Return the [x, y] coordinate for the center point of the cell that contains the specified text.  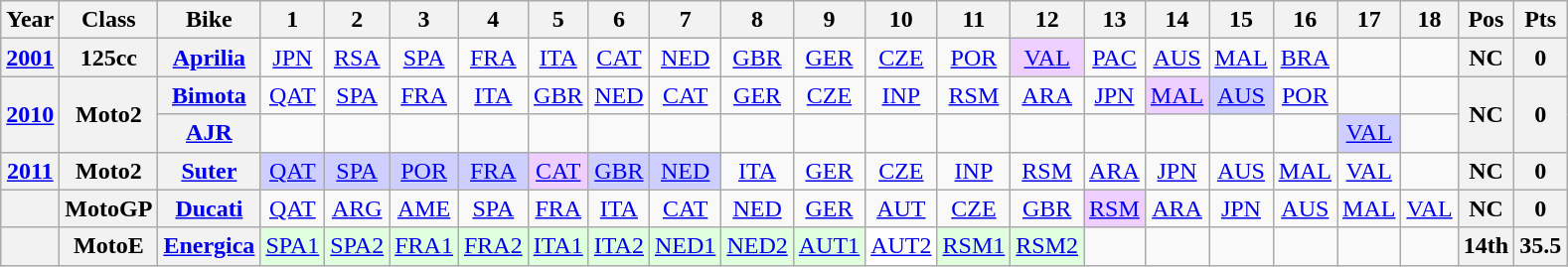
Ducati [209, 208]
AME [424, 208]
11 [974, 20]
12 [1047, 20]
10 [901, 20]
2001 [30, 58]
Aprilia [209, 58]
SPA2 [358, 246]
13 [1115, 20]
Pts [1540, 20]
6 [618, 20]
16 [1305, 20]
MotoE [109, 246]
15 [1241, 20]
BRA [1305, 58]
RSA [358, 58]
RSM2 [1047, 246]
1 [292, 20]
PAC [1115, 58]
9 [829, 20]
SPA1 [292, 246]
7 [685, 20]
2 [358, 20]
AJR [209, 133]
2010 [30, 114]
ARG [358, 208]
Bike [209, 20]
AUT2 [901, 246]
AUT [901, 208]
NED2 [757, 246]
AUT1 [829, 246]
17 [1369, 20]
125cc [109, 58]
ITA2 [618, 246]
2011 [30, 171]
18 [1429, 20]
FRA1 [424, 246]
ITA1 [558, 246]
Suter [209, 171]
RSM1 [974, 246]
35.5 [1540, 246]
Class [109, 20]
Bimota [209, 95]
14 [1176, 20]
4 [493, 20]
MotoGP [109, 208]
Year [30, 20]
Pos [1486, 20]
3 [424, 20]
NED1 [685, 246]
FRA2 [493, 246]
8 [757, 20]
5 [558, 20]
Energica [209, 246]
14th [1486, 246]
